Identify which cell holds the provided text, then report its [x, y] central coordinate. 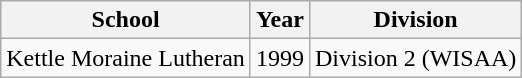
Division [415, 20]
School [126, 20]
1999 [280, 58]
Division 2 (WISAA) [415, 58]
Year [280, 20]
Kettle Moraine Lutheran [126, 58]
